Return the (X, Y) coordinate for the center point of the cell that contains the specified text.  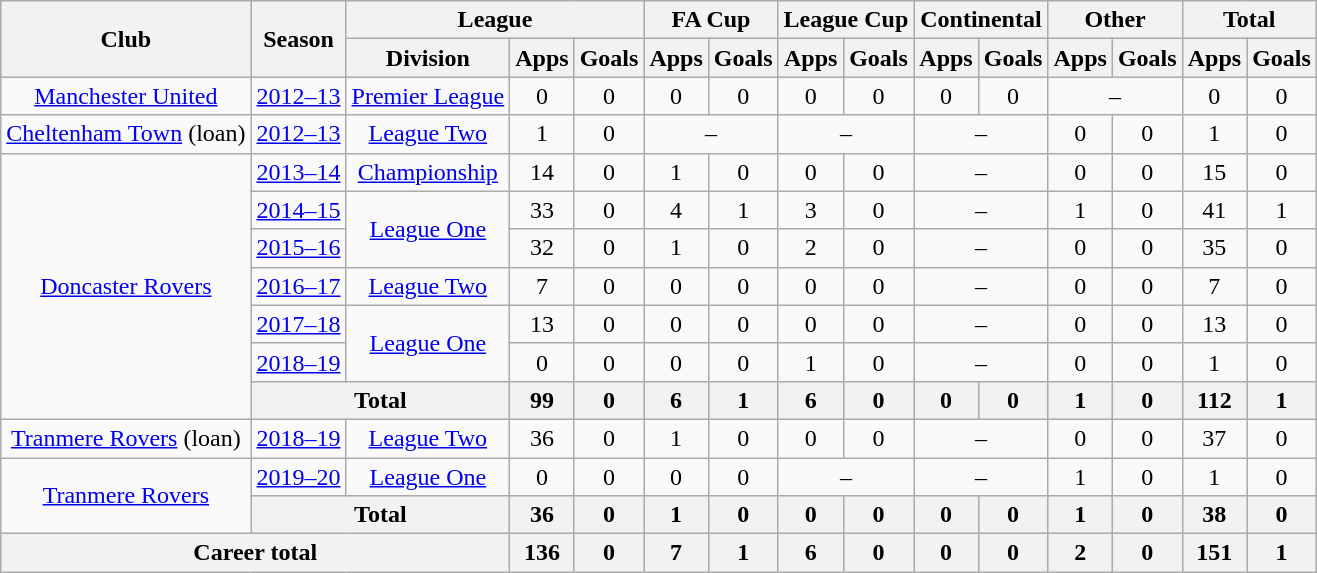
37 (1214, 438)
League (495, 20)
2013–14 (298, 172)
League Cup (846, 20)
3 (810, 210)
32 (542, 248)
4 (676, 210)
112 (1214, 400)
2019–20 (298, 477)
14 (542, 172)
38 (1214, 515)
Career total (256, 553)
151 (1214, 553)
Other (1115, 20)
Tranmere Rovers (loan) (126, 438)
136 (542, 553)
Tranmere Rovers (126, 496)
15 (1214, 172)
2015–16 (298, 248)
Championship (428, 172)
Continental (981, 20)
Doncaster Rovers (126, 286)
Season (298, 39)
Division (428, 58)
33 (542, 210)
Cheltenham Town (loan) (126, 134)
FA Cup (711, 20)
2016–17 (298, 286)
41 (1214, 210)
2014–15 (298, 210)
Manchester United (126, 96)
Premier League (428, 96)
99 (542, 400)
Club (126, 39)
2017–18 (298, 324)
35 (1214, 248)
